Extract the [x, y] coordinate from the center of the cell holding the provided text.  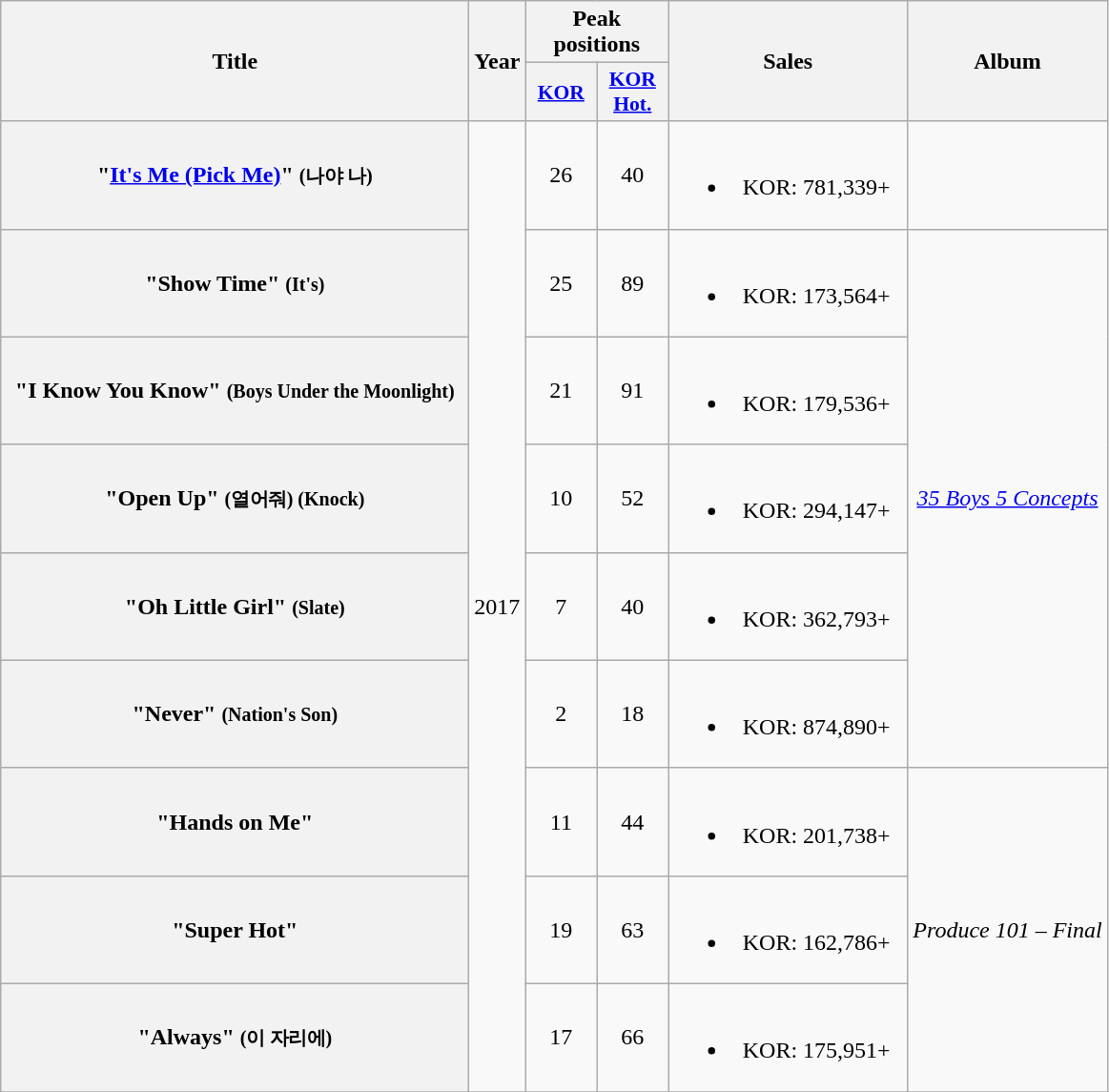
KOR [561, 92]
Sales [788, 61]
Produce 101 – Final [1007, 929]
"I Know You Know" (Boys Under the Moonlight) [235, 391]
52 [633, 498]
KOR: 362,793+ [788, 607]
KOR: 874,890+ [788, 713]
KOR: 201,738+ [788, 822]
44 [633, 822]
KOR: 175,951+ [788, 1038]
"Never" (Nation's Son) [235, 713]
KOR: 294,147+ [788, 498]
"Hands on Me" [235, 822]
"It's Me (Pick Me)" (나야 나) [235, 175]
KORHot. [633, 92]
2017 [498, 607]
KOR: 781,339+ [788, 175]
Peak positions [597, 32]
66 [633, 1038]
KOR: 179,536+ [788, 391]
25 [561, 282]
KOR: 173,564+ [788, 282]
Title [235, 61]
"Super Hot" [235, 929]
11 [561, 822]
2 [561, 713]
19 [561, 929]
"Show Time" (It's) [235, 282]
18 [633, 713]
"Always" (이 자리에) [235, 1038]
Album [1007, 61]
21 [561, 391]
Year [498, 61]
KOR: 162,786+ [788, 929]
7 [561, 607]
"Open Up" (열어줘) (Knock) [235, 498]
10 [561, 498]
89 [633, 282]
17 [561, 1038]
26 [561, 175]
63 [633, 929]
35 Boys 5 Concepts [1007, 498]
"Oh Little Girl" (Slate) [235, 607]
91 [633, 391]
